Return the (X, Y) coordinate for the center point of the cell that contains the specified text.  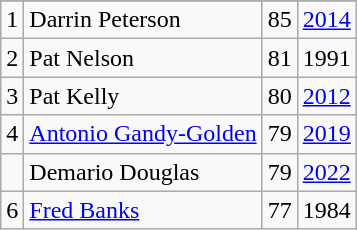
3 (12, 96)
2012 (326, 96)
6 (12, 210)
1984 (326, 210)
85 (280, 20)
81 (280, 58)
2022 (326, 172)
2014 (326, 20)
2019 (326, 134)
4 (12, 134)
Antonio Gandy-Golden (143, 134)
1991 (326, 58)
80 (280, 96)
2 (12, 58)
Fred Banks (143, 210)
Pat Kelly (143, 96)
Pat Nelson (143, 58)
77 (280, 210)
1 (12, 20)
Demario Douglas (143, 172)
Darrin Peterson (143, 20)
